Return the [x, y] coordinate for the center point of the cell that contains the specified text.  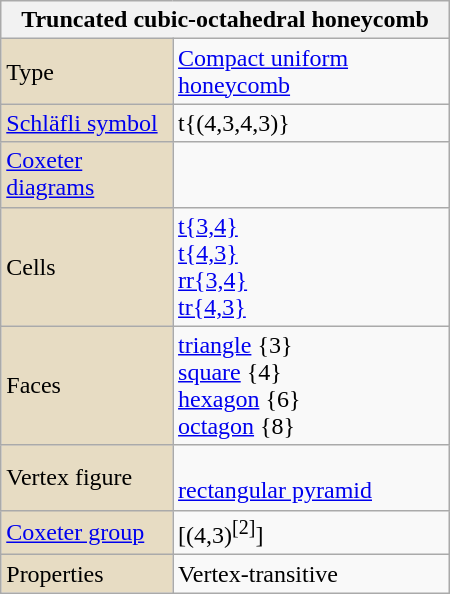
Truncated cubic-octahedral honeycomb [225, 20]
Type [87, 72]
t{(4,3,4,3)} [312, 123]
Properties [87, 574]
Compact uniform honeycomb [312, 72]
triangle {3}square {4}hexagon {6}octagon {8} [312, 386]
Vertex-transitive [312, 574]
Coxeter group [87, 532]
Schläfli symbol [87, 123]
rectangular pyramid [312, 478]
Cells [87, 266]
Vertex figure [87, 478]
Coxeter diagrams [87, 174]
t{3,4} t{4,3} rr{3,4} tr{4,3} [312, 266]
[(4,3)[2]] [312, 532]
Faces [87, 386]
